Pinpoint the cell where the given text exists, returning its [X, Y] midpoint coordinate. 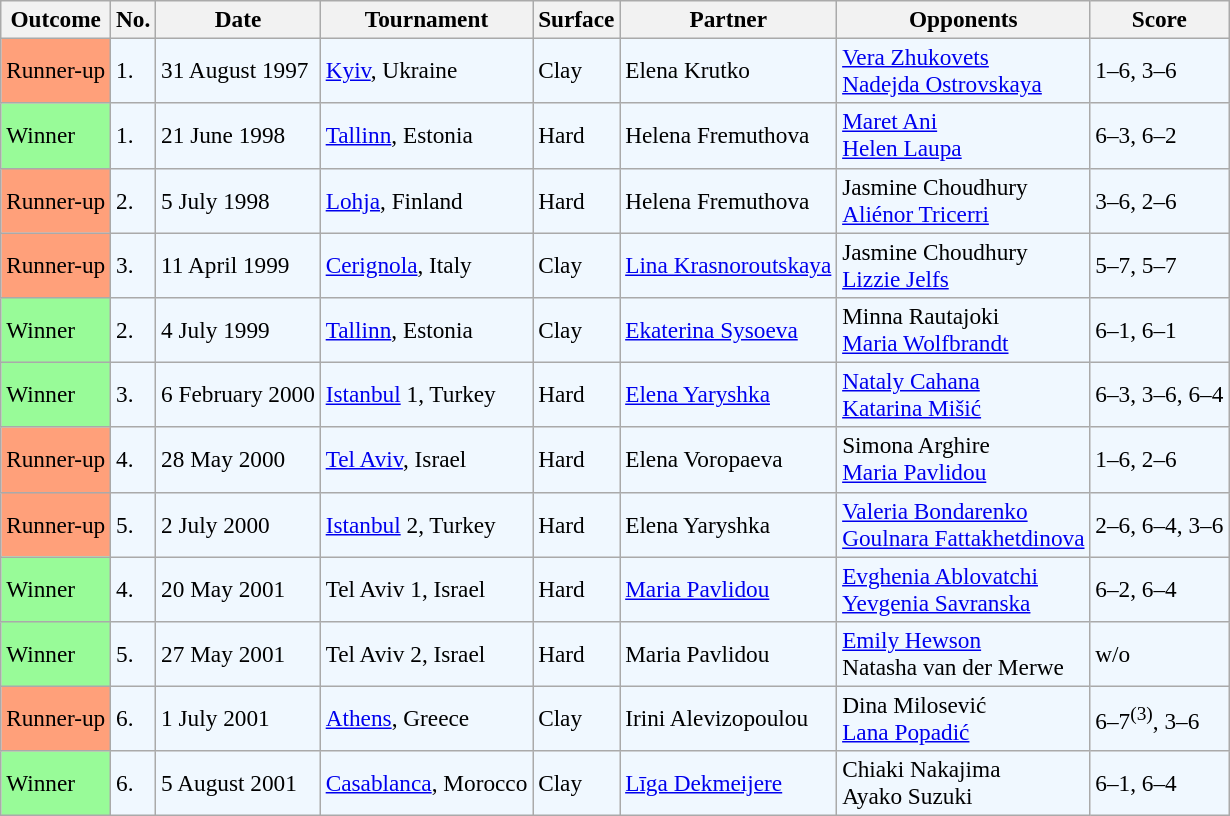
20 May 2001 [238, 588]
Tel Aviv 1, Israel [426, 588]
Līga Dekmeijere [728, 784]
1–6, 3–6 [1160, 70]
Partner [728, 19]
Tournament [426, 19]
1 July 2001 [238, 718]
6–3, 3–6, 6–4 [1160, 394]
Ekaterina Sysoeva [728, 330]
Emily Hewson Natasha van der Merwe [964, 654]
6–1, 6–4 [1160, 784]
Athens, Greece [426, 718]
Tel Aviv 2, Israel [426, 654]
Nataly Cahana Katarina Mišić [964, 394]
Jasmine Choudhury Lizzie Jelfs [964, 264]
Irini Alevizopoulou [728, 718]
Istanbul 2, Turkey [426, 524]
Tel Aviv, Israel [426, 460]
Minna Rautajoki Maria Wolfbrandt [964, 330]
Outcome [56, 19]
11 April 1999 [238, 264]
5–7, 5–7 [1160, 264]
Elena Voropaeva [728, 460]
Evghenia Ablovatchi Yevgenia Savranska [964, 588]
5 July 1998 [238, 200]
21 June 1998 [238, 136]
5 August 2001 [238, 784]
Casablanca, Morocco [426, 784]
Opponents [964, 19]
Dina Milosević Lana Popadić [964, 718]
1–6, 2–6 [1160, 460]
Valeria Bondarenko Goulnara Fattakhetdinova [964, 524]
6–7(3), 3–6 [1160, 718]
2 July 2000 [238, 524]
2–6, 6–4, 3–6 [1160, 524]
Lina Krasnoroutskaya [728, 264]
Maret Ani Helen Laupa [964, 136]
Date [238, 19]
3–6, 2–6 [1160, 200]
Surface [576, 19]
Simona Arghire Maria Pavlidou [964, 460]
Elena Krutko [728, 70]
Chiaki Nakajima Ayako Suzuki [964, 784]
6 February 2000 [238, 394]
28 May 2000 [238, 460]
6–2, 6–4 [1160, 588]
Cerignola, Italy [426, 264]
31 August 1997 [238, 70]
w/o [1160, 654]
Lohja, Finland [426, 200]
27 May 2001 [238, 654]
Istanbul 1, Turkey [426, 394]
Score [1160, 19]
Jasmine Choudhury Aliénor Tricerri [964, 200]
4 July 1999 [238, 330]
Kyiv, Ukraine [426, 70]
6–1, 6–1 [1160, 330]
No. [134, 19]
6–3, 6–2 [1160, 136]
Vera Zhukovets Nadejda Ostrovskaya [964, 70]
